Detect which cell encompasses the target text, then output its [x, y] center coordinate. 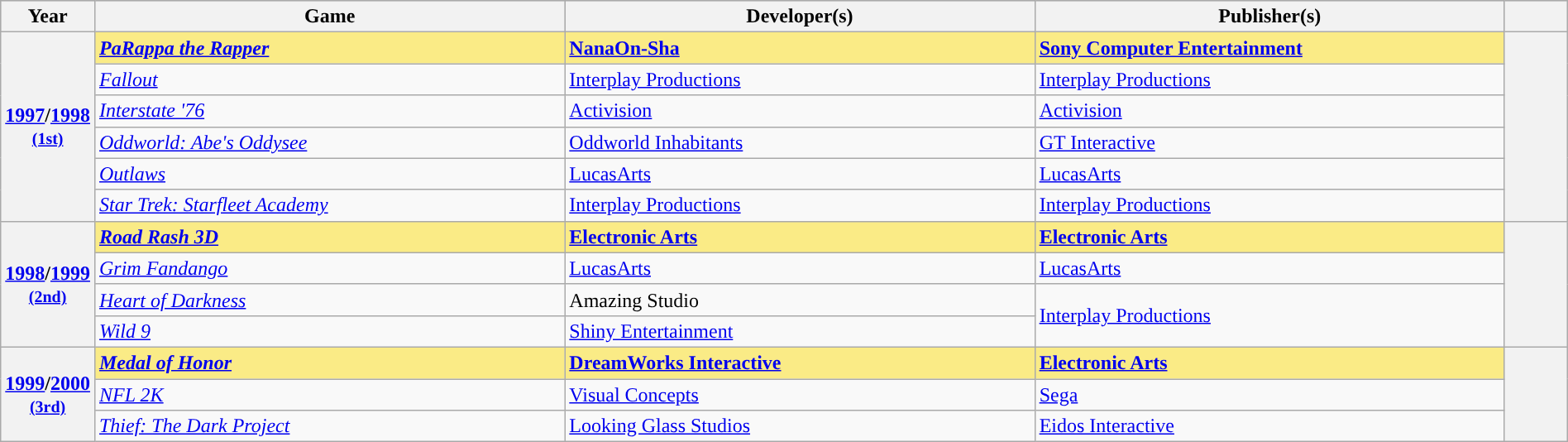
NanaOn-Sha [800, 48]
Sega [1269, 395]
Grim Fandango [329, 268]
Publisher(s) [1269, 17]
Star Trek: Starfleet Academy [329, 205]
1999/2000 (3rd) [48, 394]
Medal of Honor [329, 363]
NFL 2K [329, 395]
Road Rash 3D [329, 237]
Wild 9 [329, 331]
Visual Concepts [800, 395]
Shiny Entertainment [800, 331]
Oddworld Inhabitants [800, 142]
Eidos Interactive [1269, 426]
Thief: The Dark Project [329, 426]
Oddworld: Abe's Oddysee [329, 142]
PaRappa the Rapper [329, 48]
Interstate '76 [329, 111]
1997/1998 (1st) [48, 127]
Heart of Darkness [329, 300]
DreamWorks Interactive [800, 363]
Outlaws [329, 174]
Sony Computer Entertainment [1269, 48]
Looking Glass Studios [800, 426]
GT Interactive [1269, 142]
Year [48, 17]
1998/1999 (2nd) [48, 284]
Developer(s) [800, 17]
Amazing Studio [800, 300]
Fallout [329, 79]
Game [329, 17]
